From the cell containing the given text, extract its center point as (X, Y) coordinate. 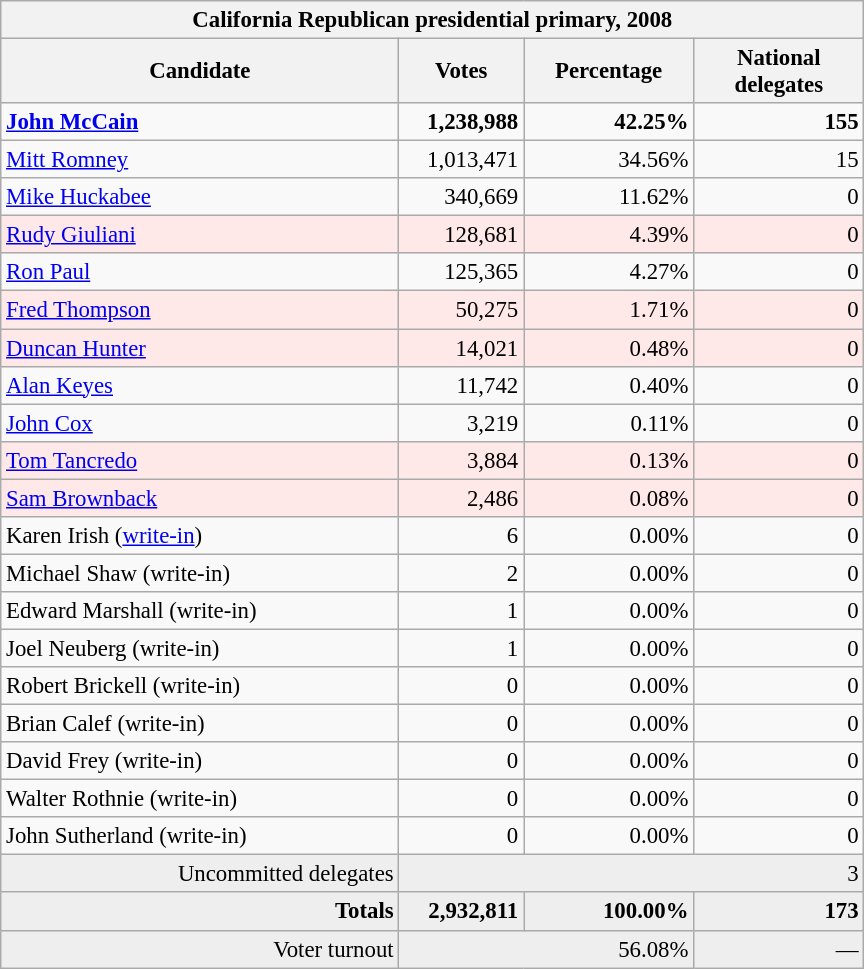
15 (779, 160)
0.13% (609, 460)
Totals (200, 912)
3 (632, 874)
3,884 (462, 460)
340,669 (462, 197)
100.00% (609, 912)
Robert Brickell (write-in) (200, 686)
Edward Marshall (write-in) (200, 611)
56.08% (546, 949)
42.25% (609, 122)
Fred Thompson (200, 310)
11,742 (462, 385)
Walter Rothnie (write-in) (200, 799)
4.39% (609, 235)
11.62% (609, 197)
173 (779, 912)
1,013,471 (462, 160)
Mitt Romney (200, 160)
Brian Calef (write-in) (200, 724)
6 (462, 536)
Alan Keyes (200, 385)
Michael Shaw (write-in) (200, 573)
34.56% (609, 160)
125,365 (462, 273)
Ron Paul (200, 273)
California Republican presidential primary, 2008 (432, 20)
2,932,811 (462, 912)
1.71% (609, 310)
— (779, 949)
John Sutherland (write-in) (200, 836)
Mike Huckabee (200, 197)
3,219 (462, 423)
0.40% (609, 385)
Uncommitted delegates (200, 874)
Candidate (200, 72)
2 (462, 573)
50,275 (462, 310)
2,486 (462, 498)
1,238,988 (462, 122)
John McCain (200, 122)
John Cox (200, 423)
Rudy Giuliani (200, 235)
Votes (462, 72)
155 (779, 122)
Tom Tancredo (200, 460)
0.48% (609, 348)
Duncan Hunter (200, 348)
Karen Irish (write-in) (200, 536)
0.08% (609, 498)
128,681 (462, 235)
Sam Brownback (200, 498)
14,021 (462, 348)
David Frey (write-in) (200, 761)
Joel Neuberg (write-in) (200, 648)
Voter turnout (200, 949)
0.11% (609, 423)
4.27% (609, 273)
National delegates (779, 72)
Percentage (609, 72)
